Output the (x, y) coordinate of the center of the cell containing the given text.  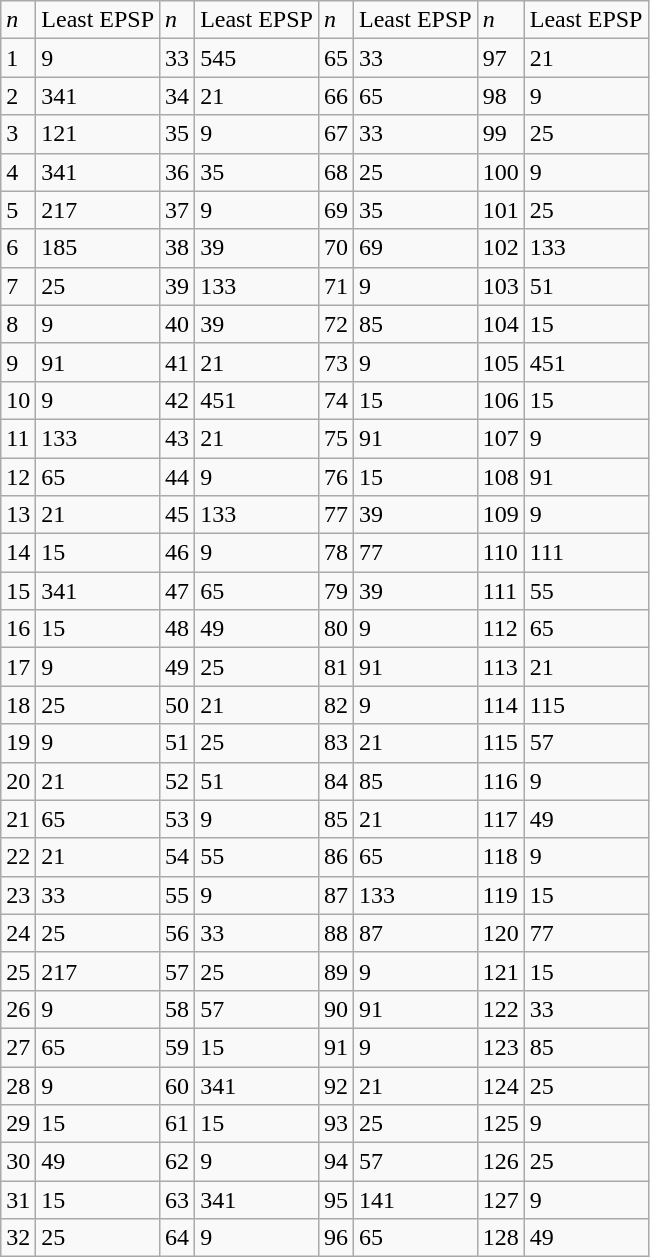
127 (500, 1200)
31 (18, 1200)
70 (336, 248)
141 (415, 1200)
19 (18, 743)
122 (500, 1009)
128 (500, 1238)
114 (500, 705)
28 (18, 1085)
44 (178, 477)
60 (178, 1085)
109 (500, 515)
5 (18, 210)
107 (500, 438)
75 (336, 438)
112 (500, 629)
116 (500, 781)
106 (500, 400)
125 (500, 1124)
54 (178, 857)
11 (18, 438)
22 (18, 857)
100 (500, 172)
68 (336, 172)
97 (500, 58)
14 (18, 553)
59 (178, 1047)
71 (336, 286)
24 (18, 933)
61 (178, 1124)
37 (178, 210)
79 (336, 591)
88 (336, 933)
67 (336, 134)
78 (336, 553)
29 (18, 1124)
72 (336, 324)
124 (500, 1085)
48 (178, 629)
38 (178, 248)
101 (500, 210)
45 (178, 515)
80 (336, 629)
32 (18, 1238)
96 (336, 1238)
123 (500, 1047)
76 (336, 477)
41 (178, 362)
117 (500, 819)
86 (336, 857)
50 (178, 705)
102 (500, 248)
17 (18, 667)
16 (18, 629)
110 (500, 553)
26 (18, 1009)
545 (257, 58)
113 (500, 667)
119 (500, 895)
36 (178, 172)
82 (336, 705)
53 (178, 819)
99 (500, 134)
103 (500, 286)
58 (178, 1009)
42 (178, 400)
74 (336, 400)
66 (336, 96)
108 (500, 477)
93 (336, 1124)
92 (336, 1085)
43 (178, 438)
64 (178, 1238)
30 (18, 1162)
126 (500, 1162)
185 (98, 248)
46 (178, 553)
4 (18, 172)
94 (336, 1162)
62 (178, 1162)
6 (18, 248)
18 (18, 705)
83 (336, 743)
120 (500, 933)
56 (178, 933)
84 (336, 781)
73 (336, 362)
27 (18, 1047)
105 (500, 362)
23 (18, 895)
40 (178, 324)
95 (336, 1200)
20 (18, 781)
89 (336, 971)
81 (336, 667)
7 (18, 286)
98 (500, 96)
118 (500, 857)
34 (178, 96)
10 (18, 400)
47 (178, 591)
2 (18, 96)
1 (18, 58)
13 (18, 515)
12 (18, 477)
3 (18, 134)
104 (500, 324)
63 (178, 1200)
52 (178, 781)
8 (18, 324)
90 (336, 1009)
